Locate the cell with the specified text and output its (x, y) center coordinate. 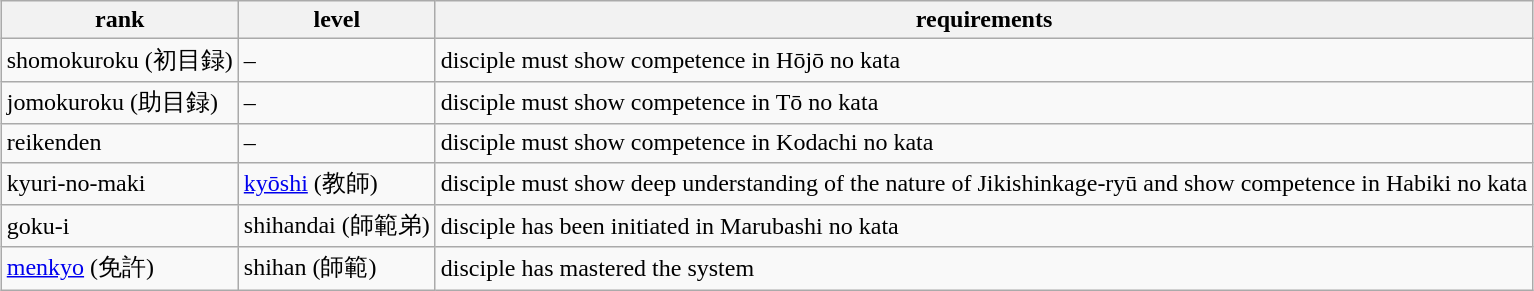
jomokuroku (助目録) (120, 102)
disciple has been initiated in Marubashi no kata (984, 226)
kyōshi (教師) (336, 184)
reikenden (120, 143)
shomokuroku (初目録) (120, 60)
requirements (984, 20)
goku-i (120, 226)
disciple must show competence in Tō no kata (984, 102)
level (336, 20)
rank (120, 20)
menkyo (免許) (120, 268)
shihan (師範) (336, 268)
shihandai (師範弟) (336, 226)
disciple must show competence in Hōjō no kata (984, 60)
kyuri-no-maki (120, 184)
disciple must show competence in Kodachi no kata (984, 143)
disciple has mastered the system (984, 268)
disciple must show deep understanding of the nature of Jikishinkage-ryū and show competence in Habiki no kata (984, 184)
